Pinpoint the cell where the given text exists, returning its (x, y) midpoint coordinate. 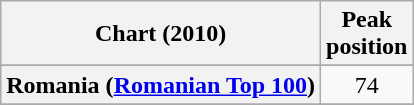
Peakposition (367, 34)
74 (367, 85)
Chart (2010) (161, 34)
Romania (Romanian Top 100) (161, 85)
